Provide the (x, y) coordinate of the cell's center where the given text is located.  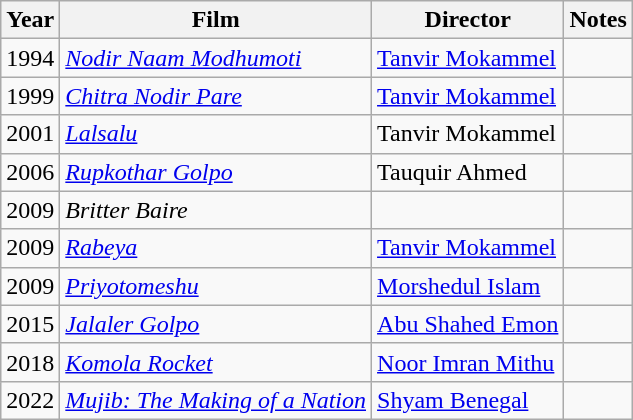
2018 (30, 362)
Tauquir Ahmed (468, 172)
Lalsalu (216, 134)
Komola Rocket (216, 362)
2015 (30, 324)
Nodir Naam Modhumoti (216, 58)
Rabeya (216, 248)
Morshedul Islam (468, 286)
Notes (598, 20)
Noor Imran Mithu (468, 362)
2022 (30, 400)
1999 (30, 96)
Shyam Benegal (468, 400)
Mujib: The Making of a Nation (216, 400)
Priyotomeshu (216, 286)
Director (468, 20)
Abu Shahed Emon (468, 324)
Year (30, 20)
Chitra Nodir Pare (216, 96)
1994 (30, 58)
Rupkothar Golpo (216, 172)
2006 (30, 172)
Jalaler Golpo (216, 324)
Film (216, 20)
2001 (30, 134)
Britter Baire (216, 210)
